Extract the [X, Y] coordinate from the center of the cell holding the provided text.  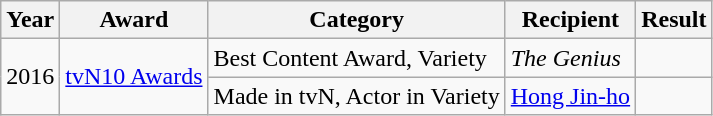
Hong Jin-ho [570, 96]
2016 [30, 77]
Recipient [570, 20]
Made in tvN, Actor in Variety [356, 96]
Result [674, 20]
Year [30, 20]
The Genius [570, 58]
Best Content Award, Variety [356, 58]
Award [134, 20]
Category [356, 20]
tvN10 Awards [134, 77]
